Determine the (x, y) coordinate at the center of the cell enclosing the given text.  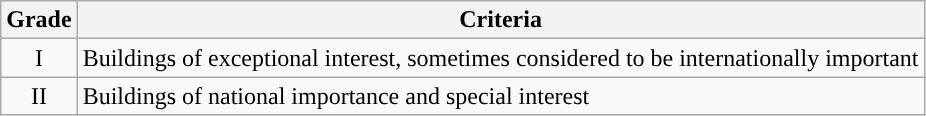
II (39, 96)
Buildings of national importance and special interest (500, 96)
I (39, 58)
Buildings of exceptional interest, sometimes considered to be internationally important (500, 58)
Grade (39, 20)
Criteria (500, 20)
